Scan for the cell matching the given text and deliver its [x, y] coordinate at center. 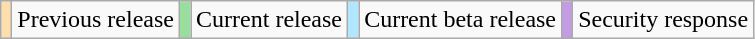
Previous release [96, 20]
Current beta release [460, 20]
Current release [270, 20]
Security response [664, 20]
